Determine the [X, Y] coordinate at the center of the cell enclosing the given text.  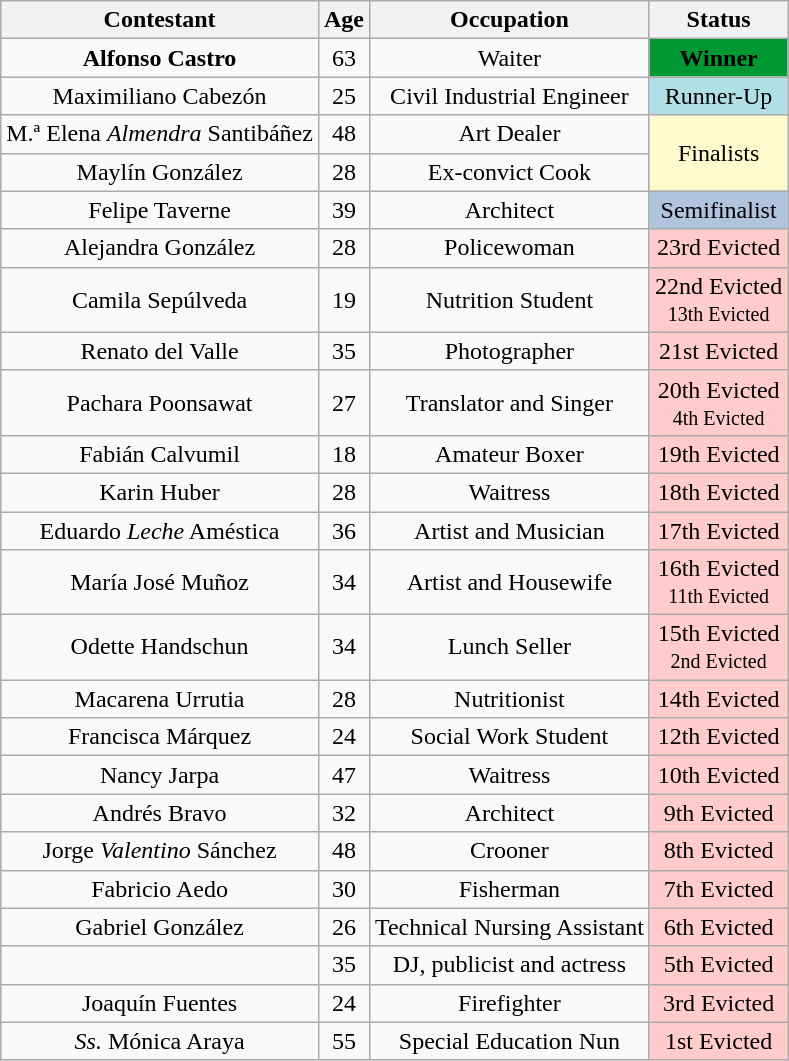
Odette Handschun [160, 648]
14th Evicted [718, 699]
Winner [718, 58]
7th Evicted [718, 889]
19th Evicted [718, 454]
M.ª Elena Almendra Santibáñez [160, 134]
55 [344, 1041]
Crooner [509, 851]
Special Education Nun [509, 1041]
Translator and Singer [509, 402]
Karin Huber [160, 492]
Maylín González [160, 172]
63 [344, 58]
6th Evicted [718, 927]
Maximiliano Cabezón [160, 96]
8th Evicted [718, 851]
Ss. Mónica Araya [160, 1041]
Jorge Valentino Sánchez [160, 851]
19 [344, 300]
9th Evicted [718, 813]
Firefighter [509, 1003]
22nd Evicted13th Evicted [718, 300]
Technical Nursing Assistant [509, 927]
Policewoman [509, 248]
DJ, publicist and actress [509, 965]
Nancy Jarpa [160, 775]
Contestant [160, 20]
Lunch Seller [509, 648]
Fisherman [509, 889]
Andrés Bravo [160, 813]
Photographer [509, 351]
26 [344, 927]
María José Muñoz [160, 582]
Artist and Musician [509, 531]
Camila Sepúlveda [160, 300]
Civil Industrial Engineer [509, 96]
12th Evicted [718, 737]
25 [344, 96]
21st Evicted [718, 351]
Nutritionist [509, 699]
Renato del Valle [160, 351]
36 [344, 531]
Eduardo Leche Améstica [160, 531]
Social Work Student [509, 737]
Runner-Up [718, 96]
23rd Evicted [718, 248]
Age [344, 20]
20th Evicted4th Evicted [718, 402]
3rd Evicted [718, 1003]
32 [344, 813]
5th Evicted [718, 965]
15th Evicted2nd Evicted [718, 648]
Waiter [509, 58]
Francisca Márquez [160, 737]
17th Evicted [718, 531]
Macarena Urrutia [160, 699]
Semifinalist [718, 210]
Joaquín Fuentes [160, 1003]
Alfonso Castro [160, 58]
10th Evicted [718, 775]
18 [344, 454]
16th Evicted11th Evicted [718, 582]
Status [718, 20]
Nutrition Student [509, 300]
Occupation [509, 20]
Fabián Calvumil [160, 454]
18th Evicted [718, 492]
Felipe Taverne [160, 210]
27 [344, 402]
Pachara Poonsawat [160, 402]
Fabricio Aedo [160, 889]
Artist and Housewife [509, 582]
Finalists [718, 153]
Art Dealer [509, 134]
1st Evicted [718, 1041]
Gabriel González [160, 927]
39 [344, 210]
Amateur Boxer [509, 454]
Alejandra González [160, 248]
Ex-convict Cook [509, 172]
30 [344, 889]
47 [344, 775]
